Output the (X, Y) coordinate of the center of the cell containing the given text.  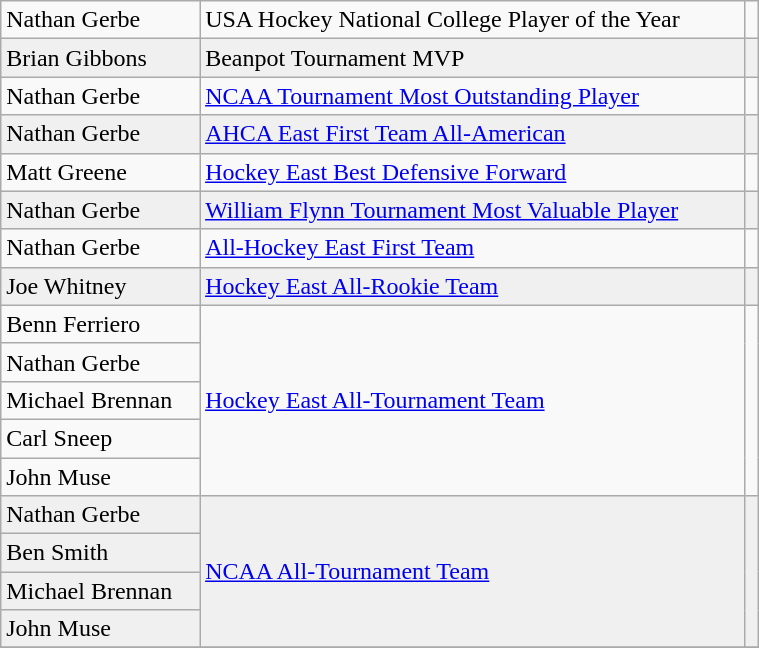
Carl Sneep (100, 438)
NCAA All-Tournament Team (473, 572)
All-Hockey East First Team (473, 248)
Ben Smith (100, 553)
Brian Gibbons (100, 58)
NCAA Tournament Most Outstanding Player (473, 96)
Benn Ferriero (100, 324)
William Flynn Tournament Most Valuable Player (473, 210)
Hockey East All-Rookie Team (473, 286)
AHCA East First Team All-American (473, 134)
Beanpot Tournament MVP (473, 58)
Joe Whitney (100, 286)
Matt Greene (100, 172)
Hockey East All-Tournament Team (473, 400)
Hockey East Best Defensive Forward (473, 172)
USA Hockey National College Player of the Year (473, 20)
